Output the (x, y) coordinate of the center of the cell containing the given text.  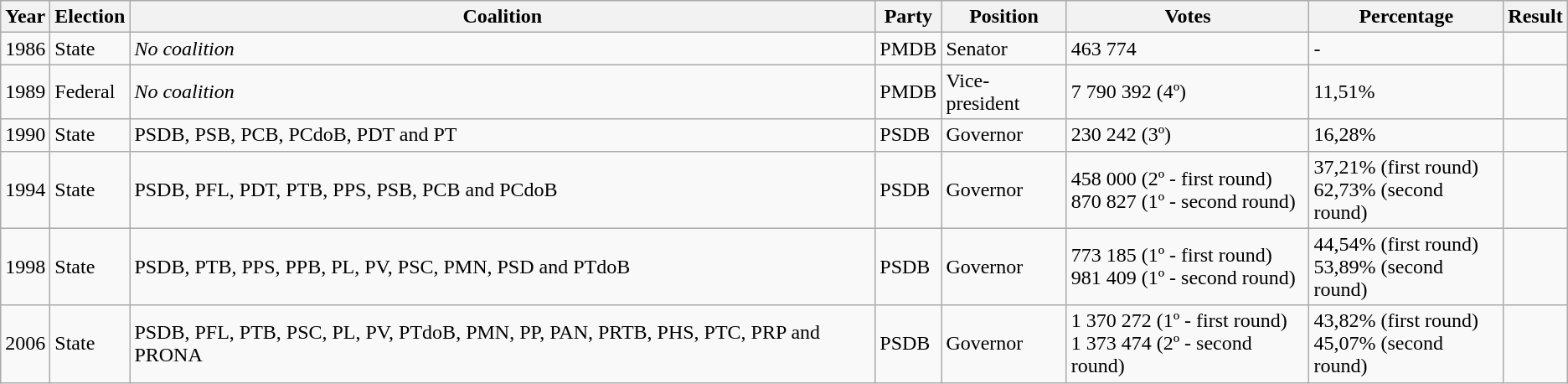
Year (25, 17)
PSDB, PTB, PPS, PPB, PL, PV, PSC, PMN, PSD and PTdoB (503, 267)
Position (1003, 17)
Party (908, 17)
1998 (25, 267)
7 790 392 (4º) (1188, 92)
1 370 272 (1º - first round)1 373 474 (2º - second round) (1188, 344)
37,21% (first round)62,73% (second round) (1406, 189)
463 774 (1188, 49)
1989 (25, 92)
PSDB, PFL, PDT, PTB, PPS, PSB, PCB and PCdoB (503, 189)
- (1406, 49)
PSDB, PSB, PCB, PCdoB, PDT and PT (503, 135)
Result (1535, 17)
458 000 (2º - first round)870 827 (1º - second round) (1188, 189)
773 185 (1º - first round)981 409 (1º - second round) (1188, 267)
Senator (1003, 49)
11,51% (1406, 92)
Election (90, 17)
PSDB, PFL, PTB, PSC, PL, PV, PTdoB, PMN, PP, PAN, PRTB, PHS, PTC, PRP and PRONA (503, 344)
1986 (25, 49)
1994 (25, 189)
16,28% (1406, 135)
Vice-president (1003, 92)
1990 (25, 135)
44,54% (first round)53,89% (second round) (1406, 267)
43,82% (first round)45,07% (second round) (1406, 344)
2006 (25, 344)
Federal (90, 92)
Percentage (1406, 17)
Votes (1188, 17)
Coalition (503, 17)
230 242 (3º) (1188, 135)
